Capture the cell that displays the provided text and extract its (x, y) central coordinate. 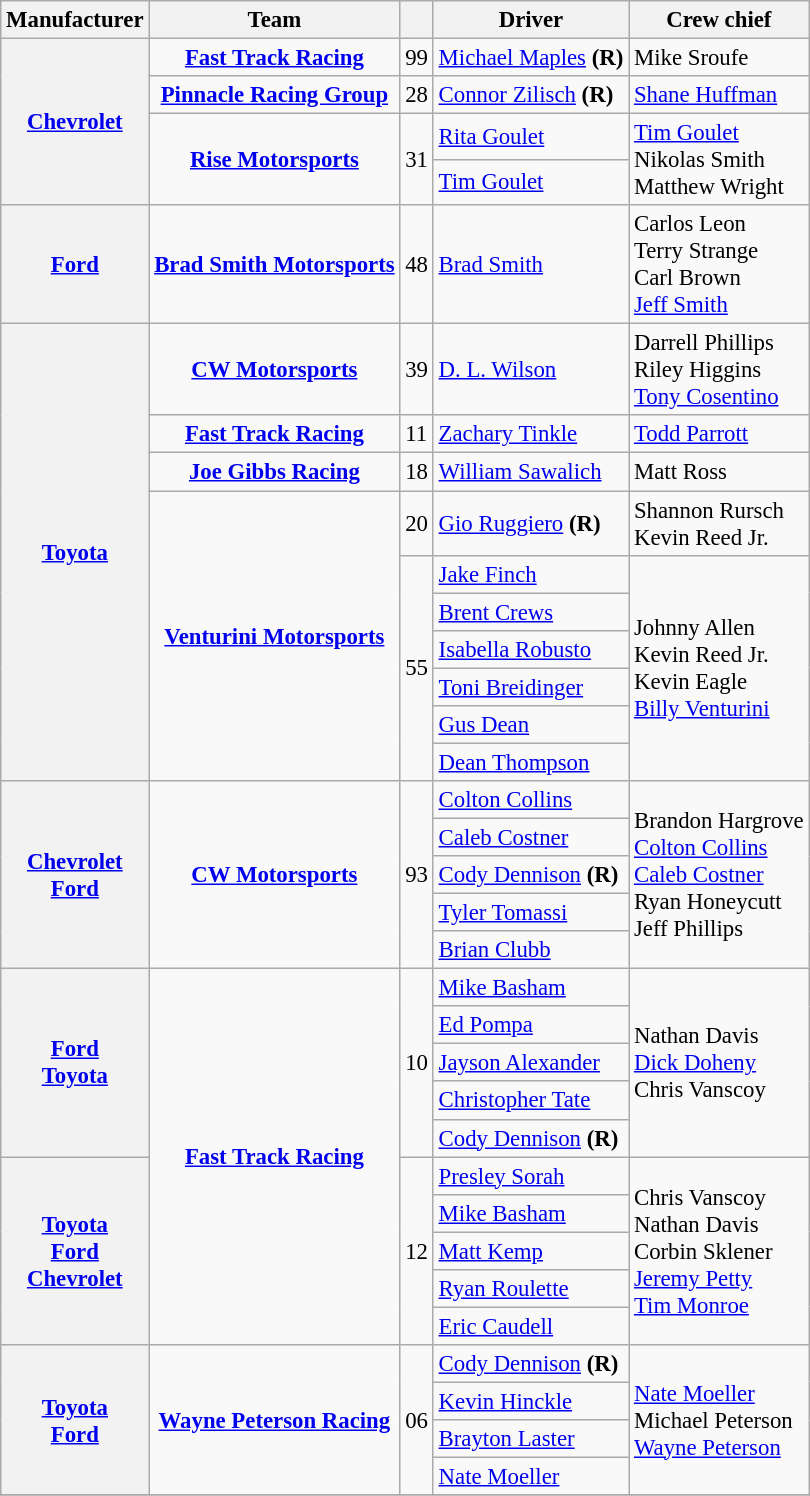
Joe Gibbs Racing (274, 472)
William Sawalich (530, 472)
Pinnacle Racing Group (274, 95)
Ford Toyota (75, 1063)
Brian Clubb (530, 950)
Brayton Laster (530, 1439)
Presley Sorah (530, 1176)
Todd Parrott (719, 435)
28 (416, 95)
Matt Ross (719, 472)
Ryan Roulette (530, 1289)
11 (416, 435)
Shane Huffman (719, 95)
Zachary Tinkle (530, 435)
Johnny Allen Kevin Reed Jr. Kevin Eagle Billy Venturini (719, 668)
Brent Crews (530, 612)
99 (416, 58)
Nate Moeller Michael Peterson Wayne Peterson (719, 1420)
Toyota (75, 552)
Brad Smith Motorsports (274, 264)
10 (416, 1063)
Brandon Hargrove Colton Collins Caleb Costner Ryan Honeycutt Jeff Phillips (719, 875)
18 (416, 472)
Nathan Davis Dick Doheny Chris Vanscoy (719, 1063)
Team (274, 20)
Isabella Robusto (530, 649)
Darrell Phillips Riley Higgins Tony Cosentino (719, 370)
Tyler Tomassi (530, 913)
Driver (530, 20)
Manufacturer (75, 20)
Ford (75, 264)
Dean Thompson (530, 762)
Christopher Tate (530, 1101)
Tim Goulet Nikolas Smith Matthew Wright (719, 160)
Chevrolet (75, 122)
D. L. Wilson (530, 370)
Matt Kemp (530, 1251)
Chris Vanscoy Nathan Davis Corbin Sklener Jeremy Petty Tim Monroe (719, 1251)
39 (416, 370)
31 (416, 160)
Connor Zilisch (R) (530, 95)
Gus Dean (530, 725)
48 (416, 264)
Shannon Rursch Kevin Reed Jr. (719, 524)
Jayson Alexander (530, 1063)
20 (416, 524)
06 (416, 1420)
Venturini Motorsports (274, 636)
Toyota Ford (75, 1420)
93 (416, 875)
55 (416, 668)
Gio Ruggiero (R) (530, 524)
Michael Maples (R) (530, 58)
Chevrolet Ford (75, 875)
Eric Caudell (530, 1326)
Rita Goulet (530, 137)
Wayne Peterson Racing (274, 1420)
Crew chief (719, 20)
Carlos Leon Terry Strange Carl Brown Jeff Smith (719, 264)
Toni Breidinger (530, 687)
Tim Goulet (530, 183)
Nate Moeller (530, 1477)
Kevin Hinckle (530, 1401)
Brad Smith (530, 264)
Jake Finch (530, 574)
Toyota Ford Chevrolet (75, 1251)
Colton Collins (530, 800)
Ed Pompa (530, 1025)
Rise Motorsports (274, 160)
Caleb Costner (530, 837)
12 (416, 1251)
Mike Sroufe (719, 58)
